Return the [X, Y] coordinate for the center point of the cell that contains the specified text.  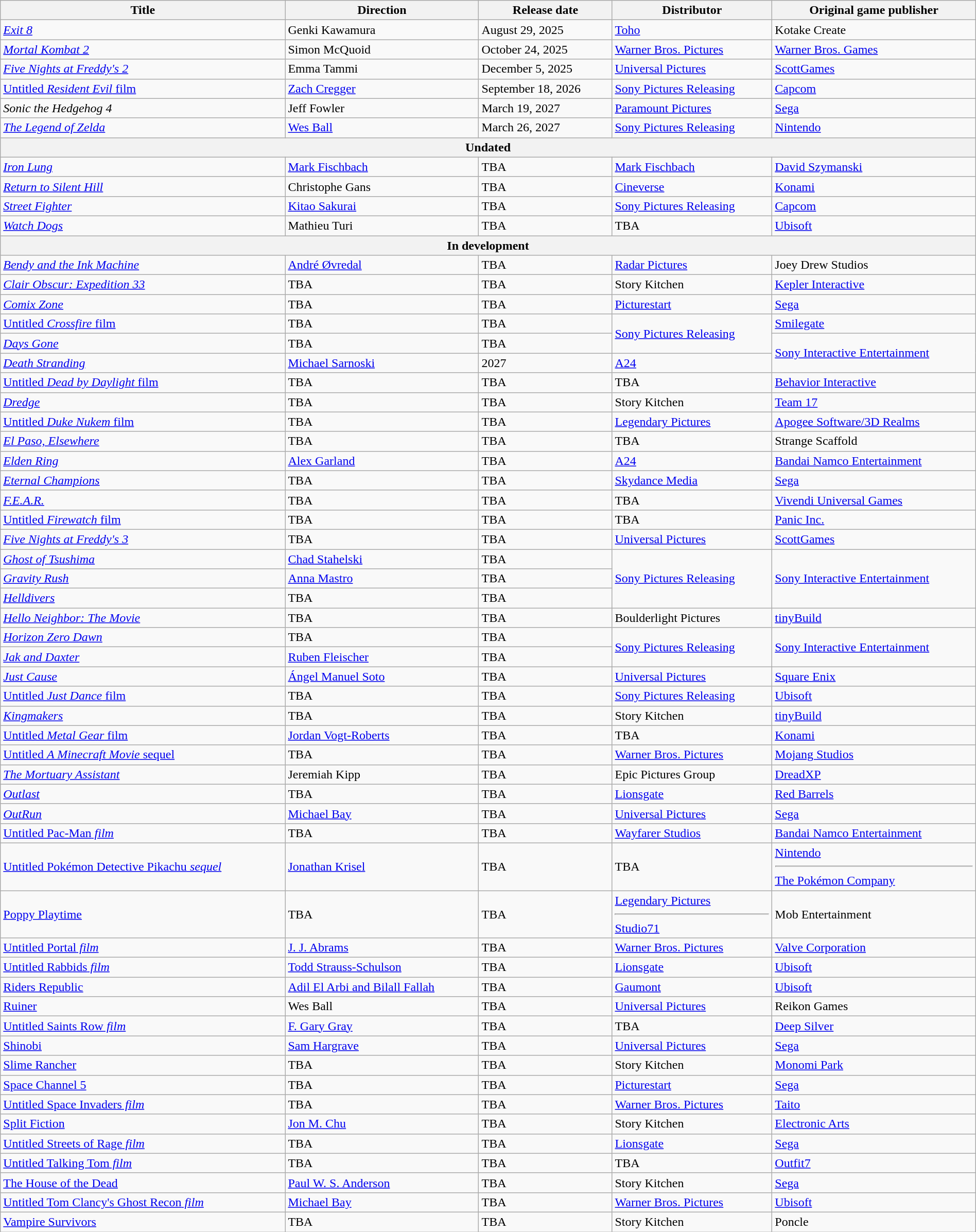
Reikon Games [874, 1007]
André Øvredal [382, 265]
September 18, 2026 [546, 89]
Outfit7 [874, 1163]
Zach Cregger [382, 89]
Electronic Arts [874, 1124]
DreadXP [874, 774]
Chad Stahelski [382, 559]
Kitao Sakurai [382, 206]
Ángel Manuel Soto [382, 676]
Split Fiction [143, 1124]
Five Nights at Freddy's 3 [143, 539]
Return to Silent Hill [143, 186]
Legendary PicturesStudio71 [692, 914]
Jeff Fowler [382, 108]
Jordan Vogt-Roberts [382, 735]
Five Nights at Freddy's 2 [143, 69]
Apogee Software/3D Realms [874, 422]
Legendary Pictures [692, 422]
Untitled Crossfire film [143, 324]
Bendy and the Ink Machine [143, 265]
Untitled Talking Tom film [143, 1163]
Smilegate [874, 324]
Gravity Rush [143, 579]
Untitled Streets of Rage film [143, 1143]
Sam Hargrave [382, 1046]
Kepler Interactive [874, 285]
Days Gone [143, 343]
Direction [382, 10]
Untitled Space Invaders film [143, 1104]
Toho [692, 30]
Untitled Rabbids film [143, 967]
Mojang Studios [874, 755]
Paul W. S. Anderson [382, 1183]
March 19, 2027 [546, 108]
Untitled Duke Nukem film [143, 422]
Strange Scaffold [874, 441]
Original game publisher [874, 10]
Shinobi [143, 1046]
Alex Garland [382, 461]
Joey Drew Studios [874, 265]
Riders Republic [143, 987]
Vampire Survivors [143, 1222]
Untitled Pokémon Detective Pikachu sequel [143, 866]
Ruiner [143, 1007]
Warner Bros. Games [874, 49]
Todd Strauss-Schulson [382, 967]
Jonathan Krisel [382, 866]
Distributor [692, 10]
El Paso, Elsewhere [143, 441]
F.E.A.R. [143, 500]
OutRun [143, 813]
Ruben Fleischer [382, 657]
Kingmakers [143, 716]
Wayfarer Studios [692, 833]
Behavior Interactive [874, 383]
Radar Pictures [692, 265]
Sonic the Hedgehog 4 [143, 108]
Mathieu Turi [382, 225]
Paramount Pictures [692, 108]
Undated [488, 147]
The Legend of Zelda [143, 128]
Deep Silver [874, 1026]
Eternal Champions [143, 480]
Exit 8 [143, 30]
Genki Kawamura [382, 30]
Iron Lung [143, 167]
Anna Mastro [382, 579]
Epic Pictures Group [692, 774]
Mortal Kombat 2 [143, 49]
Skydance Media [692, 480]
Space Channel 5 [143, 1085]
Poppy Playtime [143, 914]
Outlast [143, 794]
Horizon Zero Dawn [143, 637]
Team 17 [874, 402]
David Szymanski [874, 167]
Jon M. Chu [382, 1124]
Ghost of Tsushima [143, 559]
Title [143, 10]
Untitled Tom Clancy's Ghost Recon film [143, 1202]
Untitled Pac-Man film [143, 833]
Michael Sarnoski [382, 363]
Untitled Resident Evil film [143, 89]
Adil El Arbi and Bilall Fallah [382, 987]
Red Barrels [874, 794]
December 5, 2025 [546, 69]
Emma Tammi [382, 69]
Comix Zone [143, 304]
Untitled A Minecraft Movie sequel [143, 755]
Release date [546, 10]
March 26, 2027 [546, 128]
Gaumont [692, 987]
Helldivers [143, 598]
August 29, 2025 [546, 30]
Taito [874, 1104]
Death Stranding [143, 363]
J. J. Abrams [382, 948]
Just Cause [143, 676]
In development [488, 246]
NintendoThe Pokémon Company [874, 866]
F. Gary Gray [382, 1026]
Elden Ring [143, 461]
Untitled Just Dance film [143, 696]
Jak and Daxter [143, 657]
Valve Corporation [874, 948]
Untitled Dead by Daylight film [143, 383]
Jeremiah Kipp [382, 774]
2027 [546, 363]
Street Fighter [143, 206]
Square Enix [874, 676]
Untitled Firewatch film [143, 519]
Untitled Metal Gear film [143, 735]
Monomi Park [874, 1065]
The Mortuary Assistant [143, 774]
Nintendo [874, 128]
Slime Rancher [143, 1065]
Vivendi Universal Games [874, 500]
Boulderlight Pictures [692, 618]
Cineverse [692, 186]
Poncle [874, 1222]
The House of the Dead [143, 1183]
Untitled Saints Row film [143, 1026]
Dredge [143, 402]
Simon McQuoid [382, 49]
Christophe Gans [382, 186]
October 24, 2025 [546, 49]
Hello Neighbor: The Movie [143, 618]
Untitled Portal film [143, 948]
Watch Dogs [143, 225]
Panic Inc. [874, 519]
Kotake Create [874, 30]
Mob Entertainment [874, 914]
Clair Obscur: Expedition 33 [143, 285]
